Identify which cell holds the provided text, then report its (x, y) central coordinate. 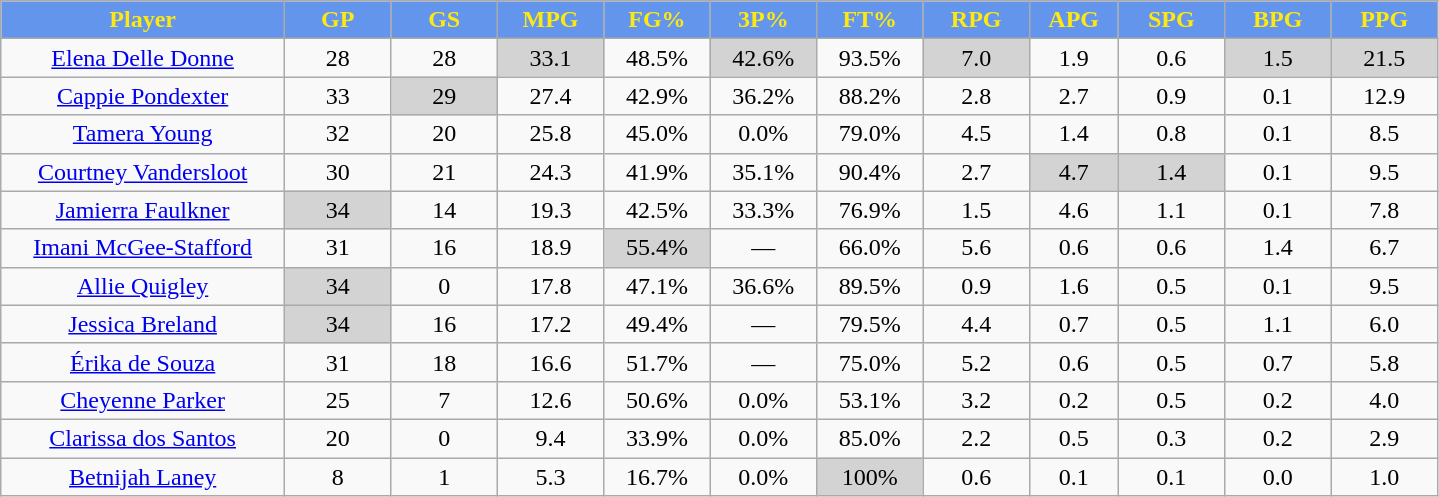
8 (338, 477)
79.0% (870, 134)
33.1 (550, 58)
21.5 (1384, 58)
16.7% (657, 477)
4.0 (1384, 400)
4.5 (976, 134)
21 (444, 172)
7.8 (1384, 210)
5.8 (1384, 362)
33 (338, 96)
55.4% (657, 248)
32 (338, 134)
66.0% (870, 248)
Betnijah Laney (143, 477)
Elena Delle Donne (143, 58)
27.4 (550, 96)
2.2 (976, 438)
7.0 (976, 58)
FT% (870, 20)
88.2% (870, 96)
33.9% (657, 438)
50.6% (657, 400)
1.9 (1074, 58)
5.3 (550, 477)
53.1% (870, 400)
42.6% (763, 58)
90.4% (870, 172)
85.0% (870, 438)
0.0 (1277, 477)
41.9% (657, 172)
Imani McGee-Stafford (143, 248)
5.6 (976, 248)
25 (338, 400)
12.6 (550, 400)
47.1% (657, 286)
29 (444, 96)
35.1% (763, 172)
BPG (1277, 20)
7 (444, 400)
2.9 (1384, 438)
100% (870, 477)
89.5% (870, 286)
3.2 (976, 400)
8.5 (1384, 134)
42.9% (657, 96)
36.6% (763, 286)
PPG (1384, 20)
3P% (763, 20)
16.6 (550, 362)
18.9 (550, 248)
Courtney Vandersloot (143, 172)
Jamierra Faulkner (143, 210)
FG% (657, 20)
Jessica Breland (143, 324)
0.8 (1171, 134)
45.0% (657, 134)
Érika de Souza (143, 362)
APG (1074, 20)
19.3 (550, 210)
6.7 (1384, 248)
6.0 (1384, 324)
SPG (1171, 20)
75.0% (870, 362)
30 (338, 172)
14 (444, 210)
2.8 (976, 96)
Cheyenne Parker (143, 400)
9.4 (550, 438)
42.5% (657, 210)
Tamera Young (143, 134)
Cappie Pondexter (143, 96)
49.4% (657, 324)
5.2 (976, 362)
Clarissa dos Santos (143, 438)
0.3 (1171, 438)
RPG (976, 20)
1.0 (1384, 477)
Allie Quigley (143, 286)
GS (444, 20)
4.7 (1074, 172)
1.6 (1074, 286)
MPG (550, 20)
79.5% (870, 324)
48.5% (657, 58)
17.2 (550, 324)
Player (143, 20)
36.2% (763, 96)
4.6 (1074, 210)
4.4 (976, 324)
93.5% (870, 58)
1 (444, 477)
51.7% (657, 362)
GP (338, 20)
76.9% (870, 210)
24.3 (550, 172)
33.3% (763, 210)
12.9 (1384, 96)
17.8 (550, 286)
18 (444, 362)
25.8 (550, 134)
